Provide the (X, Y) coordinate of the cell's center where the given text is located.  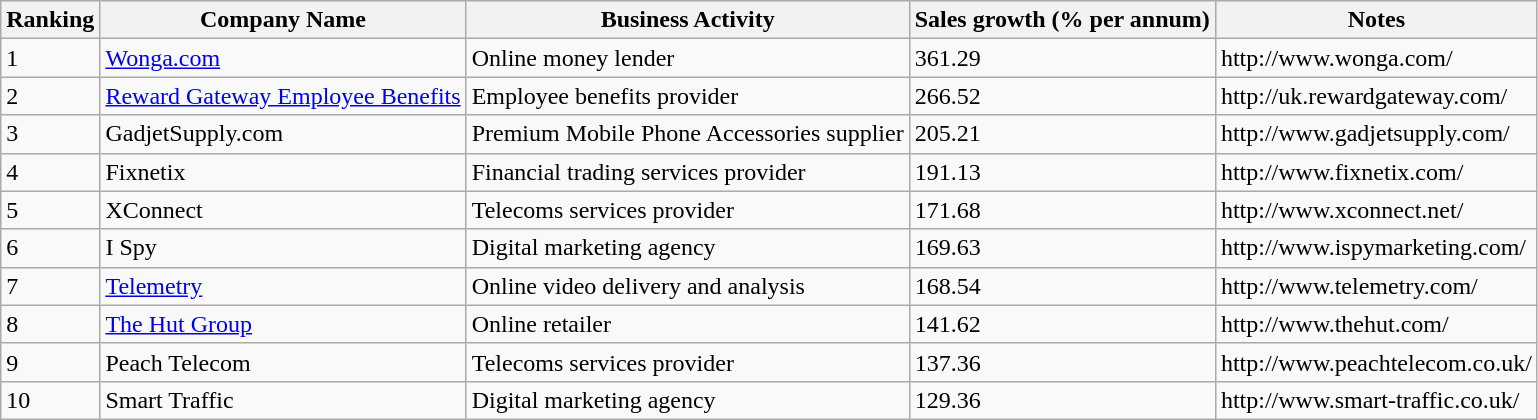
Telemetry (283, 286)
4 (50, 172)
Company Name (283, 20)
9 (50, 362)
5 (50, 210)
168.54 (1062, 286)
http://www.fixnetix.com/ (1376, 172)
137.36 (1062, 362)
Financial trading services provider (688, 172)
Ranking (50, 20)
Premium Mobile Phone Accessories supplier (688, 134)
http://www.xconnect.net/ (1376, 210)
Sales growth (% per annum) (1062, 20)
361.29 (1062, 58)
Reward Gateway Employee Benefits (283, 96)
129.36 (1062, 400)
169.63 (1062, 248)
http://www.ispymarketing.com/ (1376, 248)
Online retailer (688, 324)
Peach Telecom (283, 362)
205.21 (1062, 134)
XConnect (283, 210)
8 (50, 324)
Employee benefits provider (688, 96)
Online video delivery and analysis (688, 286)
http://www.smart-traffic.co.uk/ (1376, 400)
10 (50, 400)
6 (50, 248)
http://www.telemetry.com/ (1376, 286)
191.13 (1062, 172)
http://www.peachtelecom.co.uk/ (1376, 362)
Fixnetix (283, 172)
Notes (1376, 20)
141.62 (1062, 324)
171.68 (1062, 210)
7 (50, 286)
3 (50, 134)
GadjetSupply.com (283, 134)
Smart Traffic (283, 400)
http://www.thehut.com/ (1376, 324)
http://www.gadjetsupply.com/ (1376, 134)
Wonga.com (283, 58)
Business Activity (688, 20)
The Hut Group (283, 324)
2 (50, 96)
1 (50, 58)
http://www.wonga.com/ (1376, 58)
http://uk.rewardgateway.com/ (1376, 96)
266.52 (1062, 96)
I Spy (283, 248)
Online money lender (688, 58)
